Detect which cell encompasses the target text, then output its [x, y] center coordinate. 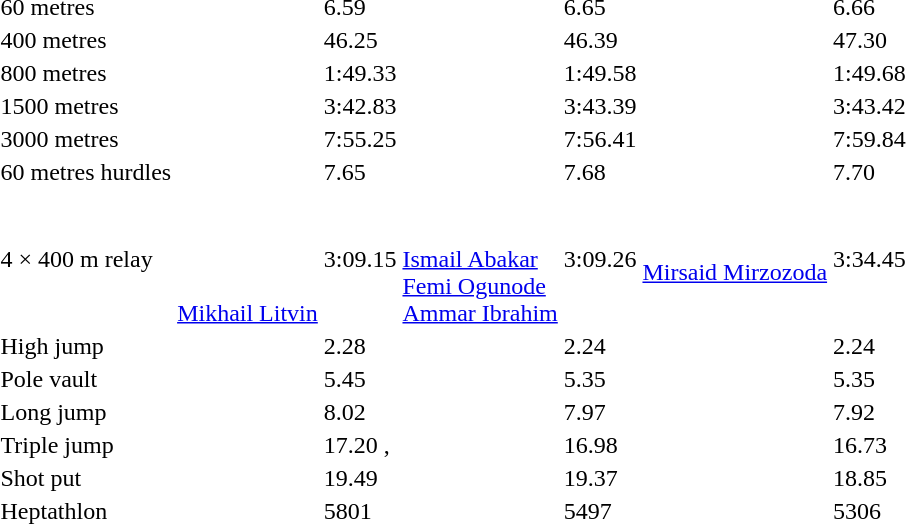
2.28 [360, 346]
7.97 [600, 412]
5.35 [600, 379]
7.68 [600, 172]
7.65 [360, 172]
19.37 [600, 478]
17.20 , [360, 445]
3:09.15 [360, 259]
1:49.33 [360, 73]
3:09.26 [600, 259]
7:55.25 [360, 139]
3:42.83 [360, 106]
19.49 [360, 478]
2.24 [600, 346]
7:56.41 [600, 139]
16.98 [600, 445]
5.45 [360, 379]
46.39 [600, 40]
Ismail AbakarFemi OgunodeAmmar Ibrahim [480, 259]
Mikhail Litvin [248, 259]
1:49.58 [600, 73]
8.02 [360, 412]
Mirsaid Mirzozoda [735, 259]
3:43.39 [600, 106]
46.25 [360, 40]
